Determine the [X, Y] coordinate at the center of the cell enclosing the given text.  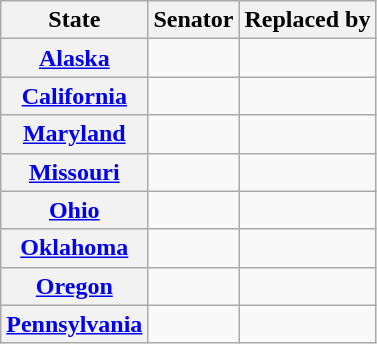
Pennsylvania [74, 324]
Oregon [74, 286]
Missouri [74, 172]
State [74, 20]
Ohio [74, 210]
Senator [194, 20]
California [74, 96]
Maryland [74, 134]
Alaska [74, 58]
Oklahoma [74, 248]
Replaced by [308, 20]
